Return [x, y] of the center of cell containing provided text 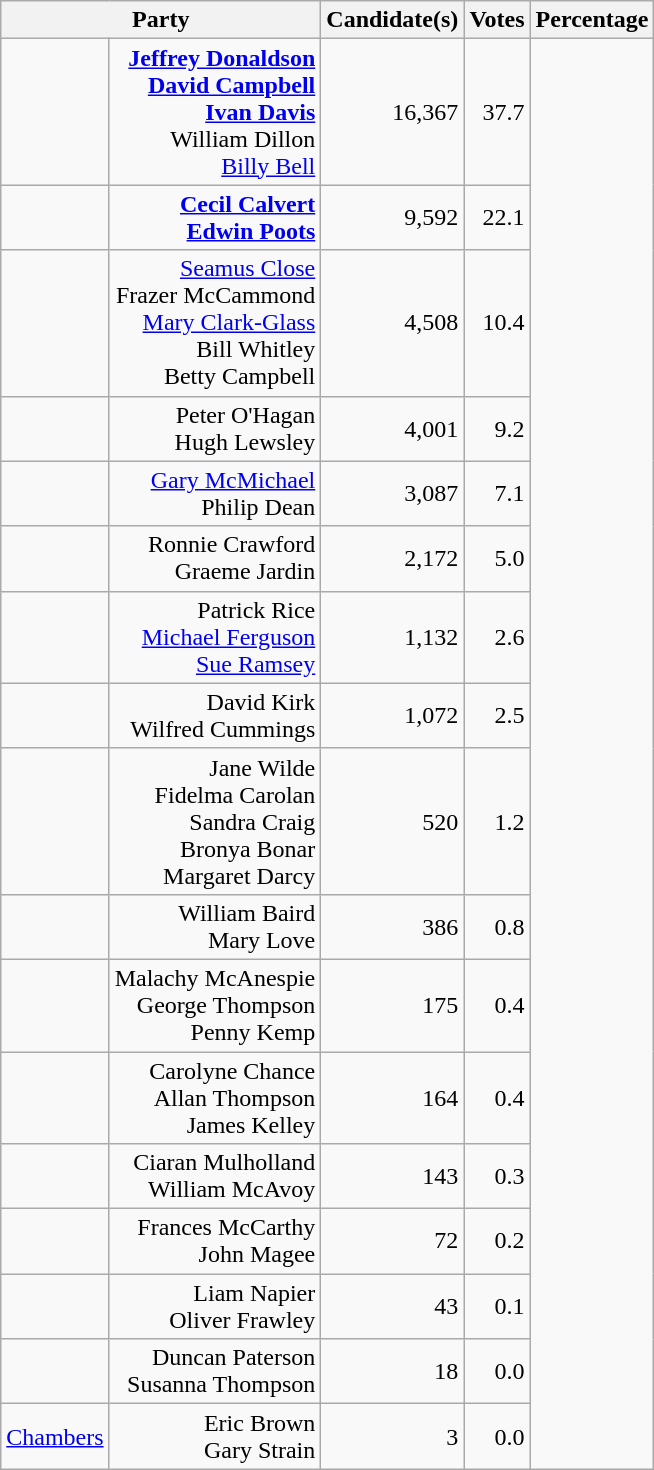
Votes [497, 20]
9.2 [497, 428]
18 [392, 1372]
Patrick RiceMichael FergusonSue Ramsey [215, 637]
William BairdMary Love [215, 926]
37.7 [497, 112]
0.1 [497, 1306]
Ronnie CrawfordGraeme Jardin [215, 558]
Cecil CalvertEdwin Poots [215, 218]
16,367 [392, 112]
164 [392, 1098]
Liam NapierOliver Frawley [215, 1306]
Duncan PatersonSusanna Thompson [215, 1372]
22.1 [497, 218]
72 [392, 1242]
David KirkWilfred Cummings [215, 716]
43 [392, 1306]
Candidate(s) [392, 20]
0.8 [497, 926]
Carolyne ChanceAllan ThompsonJames Kelley [215, 1098]
0.2 [497, 1242]
Jeffrey DonaldsonDavid CampbellIvan DavisWilliam DillonBilly Bell [215, 112]
1,072 [392, 716]
9,592 [392, 218]
175 [392, 1005]
Chambers [55, 1436]
4,001 [392, 428]
Malachy McAnespieGeorge ThompsonPenny Kemp [215, 1005]
3,087 [392, 494]
Gary McMichaelPhilip Dean [215, 494]
1.2 [497, 821]
520 [392, 821]
Frances McCarthyJohn Magee [215, 1242]
7.1 [497, 494]
2,172 [392, 558]
10.4 [497, 323]
2.5 [497, 716]
Percentage [592, 20]
Party [161, 20]
2.6 [497, 637]
3 [392, 1436]
Peter O'HaganHugh Lewsley [215, 428]
Ciaran MulhollandWilliam McAvoy [215, 1176]
0.3 [497, 1176]
Seamus CloseFrazer McCammondMary Clark-GlassBill WhitleyBetty Campbell [215, 323]
Jane WildeFidelma CarolanSandra CraigBronya BonarMargaret Darcy [215, 821]
386 [392, 926]
5.0 [497, 558]
1,132 [392, 637]
Eric BrownGary Strain [215, 1436]
4,508 [392, 323]
143 [392, 1176]
